Pinpoint the cell where the given text exists, returning its (x, y) midpoint coordinate. 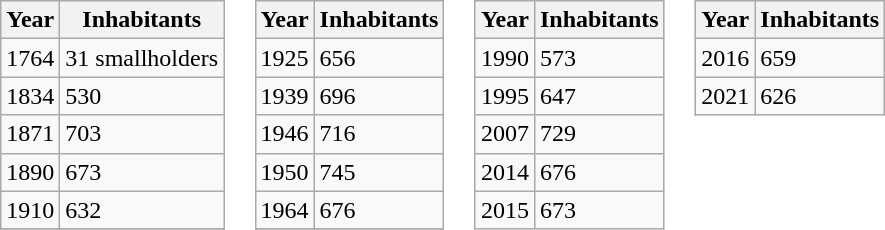
656 (379, 58)
1990 (504, 58)
1964 (284, 210)
729 (599, 134)
1995 (504, 96)
1764 (30, 58)
745 (379, 172)
696 (379, 96)
2007 (504, 134)
1871 (30, 134)
1950 (284, 172)
1890 (30, 172)
1834 (30, 96)
1939 (284, 96)
2016 (726, 58)
1946 (284, 134)
2021 (726, 96)
573 (599, 58)
632 (142, 210)
626 (820, 96)
1925 (284, 58)
530 (142, 96)
659 (820, 58)
2014 (504, 172)
1910 (30, 210)
31 smallholders (142, 58)
2015 (504, 210)
716 (379, 134)
703 (142, 134)
647 (599, 96)
